Search for the cell housing the specified text and yield its [X, Y] center coordinate. 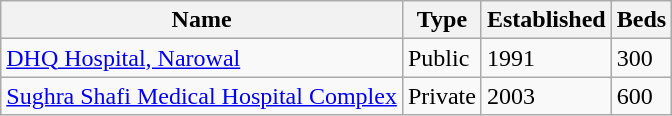
Name [202, 20]
Private [442, 96]
1991 [546, 58]
600 [641, 96]
Public [442, 58]
DHQ Hospital, Narowal [202, 58]
Type [442, 20]
2003 [546, 96]
Established [546, 20]
Beds [641, 20]
Sughra Shafi Medical Hospital Complex [202, 96]
300 [641, 58]
